Pinpoint the cell where the given text exists, returning its [X, Y] midpoint coordinate. 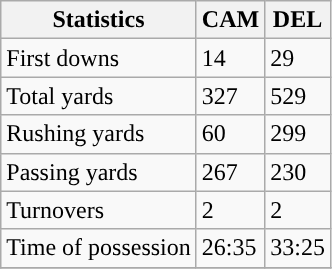
267 [230, 172]
Passing yards [99, 172]
CAM [230, 20]
Total yards [99, 96]
Time of possession [99, 248]
Statistics [99, 20]
529 [298, 96]
Rushing yards [99, 134]
First downs [99, 58]
26:35 [230, 248]
DEL [298, 20]
Turnovers [99, 210]
14 [230, 58]
230 [298, 172]
33:25 [298, 248]
299 [298, 134]
60 [230, 134]
29 [298, 58]
327 [230, 96]
